Return (X, Y) of the center of cell containing provided text 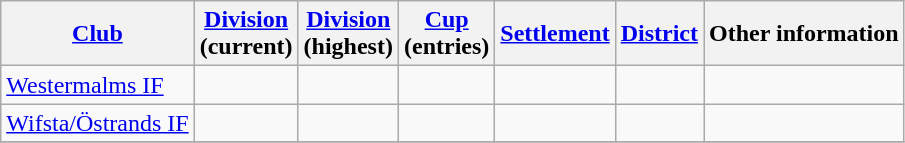
Division (current) (246, 34)
Division (highest) (348, 34)
Cup (entries) (446, 34)
Wifsta/Östrands IF (98, 123)
Other information (804, 34)
Settlement (555, 34)
Westermalms IF (98, 85)
District (659, 34)
Club (98, 34)
